Pinpoint the cell where the given text exists, returning its (x, y) midpoint coordinate. 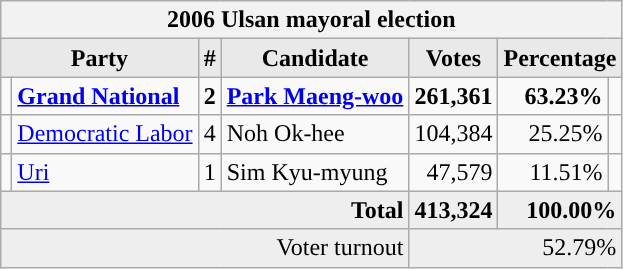
413,324 (454, 210)
25.25% (553, 134)
Votes (454, 58)
Sim Kyu-myung (315, 172)
261,361 (454, 96)
# (210, 58)
1 (210, 172)
Park Maeng-woo (315, 96)
63.23% (553, 96)
11.51% (553, 172)
52.79% (516, 248)
2006 Ulsan mayoral election (312, 20)
Voter turnout (205, 248)
Percentage (560, 58)
Democratic Labor (105, 134)
47,579 (454, 172)
Total (205, 210)
100.00% (560, 210)
2 (210, 96)
Uri (105, 172)
Party (100, 58)
Candidate (315, 58)
4 (210, 134)
Noh Ok-hee (315, 134)
Grand National (105, 96)
104,384 (454, 134)
